Find where the given text appears and provide that cell's center as (X, Y) coordinate. 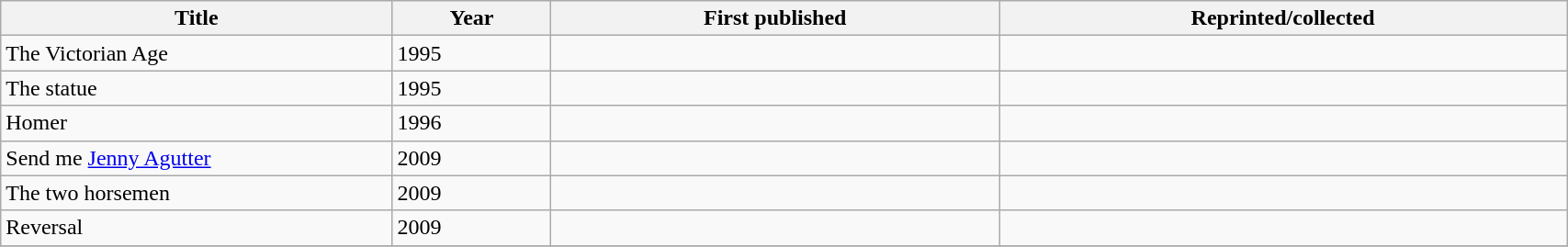
Homer (197, 123)
Title (197, 18)
1996 (472, 123)
Year (472, 18)
First published (775, 18)
Reprinted/collected (1283, 18)
Reversal (197, 228)
The two horsemen (197, 193)
The Victorian Age (197, 53)
The statue (197, 88)
Send me Jenny Agutter (197, 158)
